Scan for the cell matching the given text and deliver its [x, y] coordinate at center. 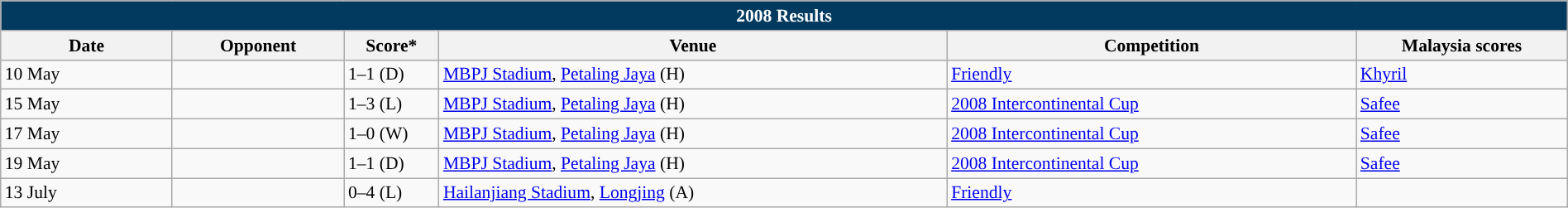
10 May [87, 75]
15 May [87, 104]
Score* [392, 46]
2008 Results [784, 16]
Competition [1151, 46]
1–0 (W) [392, 134]
17 May [87, 134]
Khyril [1462, 75]
Date [87, 46]
Hailanjiang Stadium, Longjing (A) [693, 193]
0–4 (L) [392, 193]
1–3 (L) [392, 104]
Venue [693, 46]
19 May [87, 163]
13 July [87, 193]
Opponent [258, 46]
Malaysia scores [1462, 46]
